Pinpoint the cell where the given text exists, returning its (x, y) midpoint coordinate. 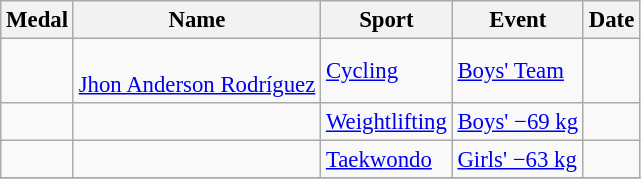
Sport (387, 20)
Jhon Anderson Rodríguez (196, 72)
Date (611, 20)
Event (518, 20)
Boys' −69 kg (518, 122)
Name (196, 20)
Girls' −63 kg (518, 160)
Weightlifting (387, 122)
Taekwondo (387, 160)
Medal (38, 20)
Cycling (387, 72)
Boys' Team (518, 72)
